Pinpoint the cell where the given text exists, returning its (x, y) midpoint coordinate. 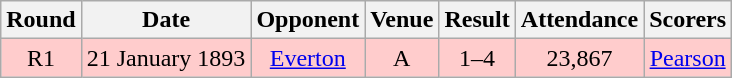
Pearson (688, 58)
Result (477, 20)
Scorers (688, 20)
1–4 (477, 58)
A (402, 58)
21 January 1893 (166, 58)
Attendance (579, 20)
Everton (308, 58)
Date (166, 20)
Venue (402, 20)
Round (41, 20)
R1 (41, 58)
Opponent (308, 20)
23,867 (579, 58)
